For the text-containing cell, return its midpoint in [X, Y] coordinate format. 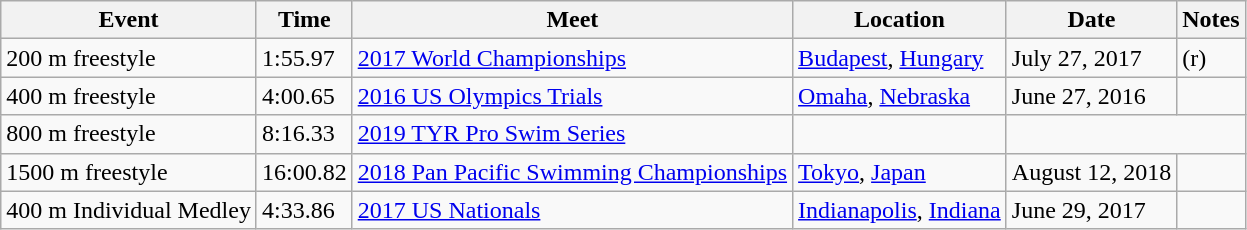
2019 TYR Pro Swim Series [572, 134]
4:00.65 [304, 96]
2017 US Nationals [572, 210]
Event [129, 20]
1:55.97 [304, 58]
Date [1091, 20]
200 m freestyle [129, 58]
August 12, 2018 [1091, 172]
2018 Pan Pacific Swimming Championships [572, 172]
1500 m freestyle [129, 172]
16:00.82 [304, 172]
400 m Individual Medley [129, 210]
2016 US Olympics Trials [572, 96]
800 m freestyle [129, 134]
June 29, 2017 [1091, 210]
4:33.86 [304, 210]
Omaha, Nebraska [900, 96]
Tokyo, Japan [900, 172]
Indianapolis, Indiana [900, 210]
June 27, 2016 [1091, 96]
2017 World Championships [572, 58]
Notes [1211, 20]
(r) [1211, 58]
8:16.33 [304, 134]
Budapest, Hungary [900, 58]
July 27, 2017 [1091, 58]
Time [304, 20]
Location [900, 20]
Meet [572, 20]
400 m freestyle [129, 96]
